Pinpoint the cell where the given text exists, returning its [X, Y] midpoint coordinate. 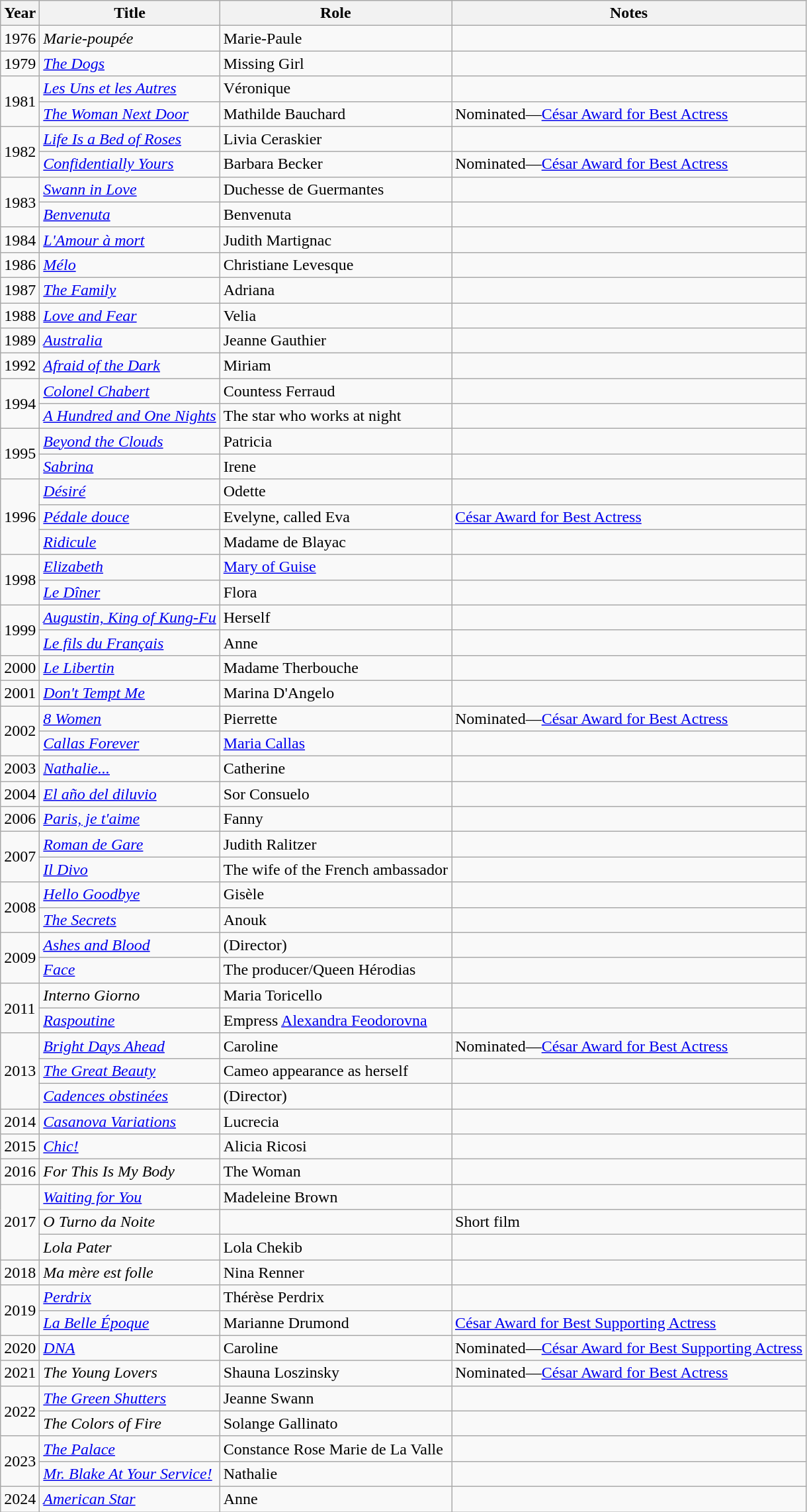
Ashes and Blood [130, 945]
1983 [20, 202]
Australia [130, 341]
American Star [130, 1499]
DNA [130, 1348]
Elizabeth [130, 567]
Gisèle [335, 895]
Empress Alexandra Feodorovna [335, 1020]
The Family [130, 290]
Short film [628, 1222]
The Woman Next Door [130, 114]
César Award for Best Actress [628, 517]
Alicia Ricosi [335, 1147]
Swann in Love [130, 189]
Miriam [335, 366]
2003 [20, 769]
1982 [20, 152]
Love and Fear [130, 316]
2023 [20, 1461]
Nina Renner [335, 1272]
Hello Goodbye [130, 895]
1989 [20, 341]
Véronique [335, 89]
Maria Callas [335, 744]
Nathalie... [130, 769]
1988 [20, 316]
Title [130, 13]
Pédale douce [130, 517]
Life Is a Bed of Roses [130, 139]
2021 [20, 1373]
2000 [20, 668]
2013 [20, 1071]
Sabrina [130, 467]
Year [20, 13]
Fanny [335, 819]
Lola Chekib [335, 1247]
Lola Pater [130, 1247]
The Green Shutters [130, 1398]
Le Libertin [130, 668]
Nominated—César Award for Best Supporting Actress [628, 1348]
Le fils du Français [130, 643]
8 Women [130, 718]
2022 [20, 1411]
César Award for Best Supporting Actress [628, 1323]
Marina D'Angelo [335, 693]
Judith Ralitzer [335, 844]
Odette [335, 492]
Cadences obstinées [130, 1096]
2019 [20, 1310]
Cameo appearance as herself [335, 1071]
Augustin, King of Kung-Fu [130, 617]
2006 [20, 819]
Flora [335, 592]
The wife of the French ambassador [335, 869]
Perdrix [130, 1298]
Shauna Loszinsky [335, 1373]
2015 [20, 1147]
Les Uns et les Autres [130, 89]
Solange Gallinato [335, 1423]
2017 [20, 1222]
1992 [20, 366]
Mr. Blake At Your Service! [130, 1474]
Mary of Guise [335, 567]
The Young Lovers [130, 1373]
For This Is My Body [130, 1172]
2002 [20, 731]
Mathilde Bauchard [335, 114]
Marie-poupée [130, 38]
Constance Rose Marie de La Valle [335, 1448]
Patricia [335, 441]
Countess Ferraud [335, 391]
The Palace [130, 1448]
2004 [20, 794]
Jeanne Swann [335, 1398]
Adriana [335, 290]
Catherine [335, 769]
Afraid of the Dark [130, 366]
The Dogs [130, 64]
Evelyne, called Eva [335, 517]
2008 [20, 907]
Marie-Paule [335, 38]
Chic! [130, 1147]
Missing Girl [335, 64]
Barbara Becker [335, 164]
Madame Therbouche [335, 668]
Ridicule [130, 542]
2011 [20, 1008]
2018 [20, 1272]
La Belle Époque [130, 1323]
The Woman [335, 1172]
Madame de Blayac [335, 542]
A Hundred and One Nights [130, 416]
Herself [335, 617]
Beyond the Clouds [130, 441]
Waiting for You [130, 1197]
1976 [20, 38]
The producer/Queen Hérodias [335, 970]
1986 [20, 265]
L'Amour à mort [130, 240]
Maria Toricello [335, 995]
Confidentially Yours [130, 164]
Il Divo [130, 869]
O Turno da Noite [130, 1222]
1979 [20, 64]
1994 [20, 404]
Désiré [130, 492]
The Secrets [130, 920]
Christiane Levesque [335, 265]
Don't Tempt Me [130, 693]
1984 [20, 240]
Velia [335, 316]
Sor Consuelo [335, 794]
Role [335, 13]
Le Dîner [130, 592]
Raspoutine [130, 1020]
Nathalie [335, 1474]
2007 [20, 857]
1995 [20, 454]
Pierrette [335, 718]
Marianne Drumond [335, 1323]
The star who works at night [335, 416]
Interno Giorno [130, 995]
1999 [20, 630]
2016 [20, 1172]
Roman de Gare [130, 844]
Madeleine Brown [335, 1197]
Paris, je t'aime [130, 819]
1996 [20, 517]
1981 [20, 101]
1987 [20, 290]
2024 [20, 1499]
Irene [335, 467]
Casanova Variations [130, 1122]
Colonel Chabert [130, 391]
1998 [20, 580]
Callas Forever [130, 744]
El año del diluvio [130, 794]
Anouk [335, 920]
Lucrecia [335, 1122]
2001 [20, 693]
Ma mère est folle [130, 1272]
Thérèse Perdrix [335, 1298]
Notes [628, 13]
Bright Days Ahead [130, 1045]
Face [130, 970]
2020 [20, 1348]
2009 [20, 957]
Jeanne Gauthier [335, 341]
The Great Beauty [130, 1071]
Livia Ceraskier [335, 139]
Judith Martignac [335, 240]
The Colors of Fire [130, 1423]
Duchesse de Guermantes [335, 189]
2014 [20, 1122]
Mélo [130, 265]
